Provide the [X, Y] coordinate of the cell's center where the given text is located.  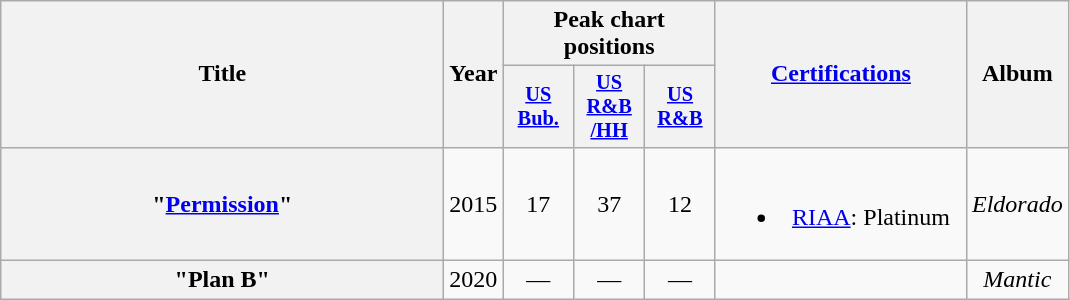
37 [610, 204]
2015 [474, 204]
Peak chart positions [610, 34]
Album [1017, 74]
12 [680, 204]
2020 [474, 280]
RIAA: Platinum [840, 204]
Certifications [840, 74]
USBub. [538, 107]
USR&B/HH [610, 107]
"Permission" [222, 204]
USR&B [680, 107]
Year [474, 74]
Title [222, 74]
Mantic [1017, 280]
Eldorado [1017, 204]
17 [538, 204]
"Plan B" [222, 280]
